Return [x, y] of the center of cell containing provided text 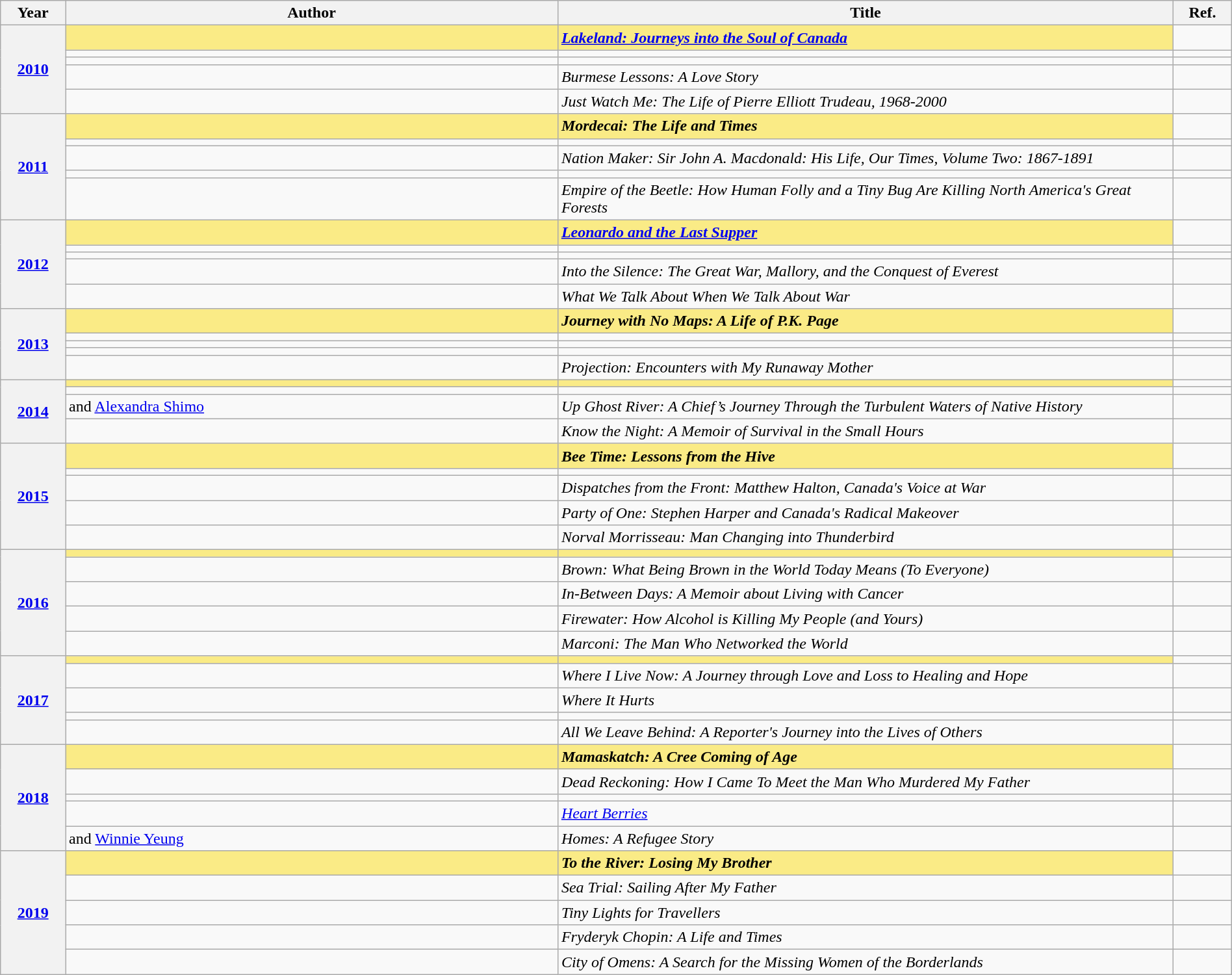
2011 [33, 166]
2018 [33, 797]
Sea Trial: Sailing After My Father [866, 888]
Heart Berries [866, 813]
Mordecai: The Life and Times [866, 126]
Ref. [1203, 13]
2013 [33, 344]
Dead Reckoning: How I Came To Meet the Man Who Murdered My Father [866, 781]
To the River: Losing My Brother [866, 863]
2015 [33, 497]
2010 [33, 70]
Lakeland: Journeys into the Soul of Canada [866, 38]
Burmese Lessons: A Love Story [866, 77]
Just Watch Me: The Life of Pierre Elliott Trudeau, 1968-2000 [866, 101]
Dispatches from the Front: Matthew Halton, Canada's Voice at War [866, 487]
Bee Time: Lessons from the Hive [866, 456]
Know the Night: A Memoir of Survival in the Small Hours [866, 431]
2014 [33, 411]
Where I Live Now: A Journey through Love and Loss to Healing and Hope [866, 675]
Mamaskatch: A Cree Coming of Age [866, 757]
Brown: What Being Brown in the World Today Means (To Everyone) [866, 569]
Marconi: The Man Who Networked the World [866, 643]
Firewater: How Alcohol is Killing My People (and Yours) [866, 619]
Leonardo and the Last Supper [866, 232]
City of Omens: A Search for the Missing Women of the Borderlands [866, 962]
Tiny Lights for Travellers [866, 913]
Party of One: Stephen Harper and Canada's Radical Makeover [866, 513]
and Winnie Yeung [312, 838]
Title [866, 13]
Into the Silence: The Great War, Mallory, and the Conquest of Everest [866, 272]
In-Between Days: A Memoir about Living with Cancer [866, 594]
Empire of the Beetle: How Human Folly and a Tiny Bug Are Killing North America's Great Forests [866, 199]
Year [33, 13]
Fryderyk Chopin: A Life and Times [866, 937]
Projection: Encounters with My Runaway Mother [866, 367]
Norval Morrisseau: Man Changing into Thunderbird [866, 538]
Journey with No Maps: A Life of P.K. Page [866, 321]
and Alexandra Shimo [312, 406]
2012 [33, 264]
What We Talk About When We Talk About War [866, 296]
2016 [33, 603]
Nation Maker: Sir John A. Macdonald: His Life, Our Times, Volume Two: 1867-1891 [866, 158]
2019 [33, 913]
Up Ghost River: A Chief’s Journey Through the Turbulent Waters of Native History [866, 406]
2017 [33, 700]
Where It Hurts [866, 700]
Author [312, 13]
All We Leave Behind: A Reporter's Journey into the Lives of Others [866, 732]
Homes: A Refugee Story [866, 838]
